Return the [x, y] coordinate for the center point of the cell that contains the specified text.  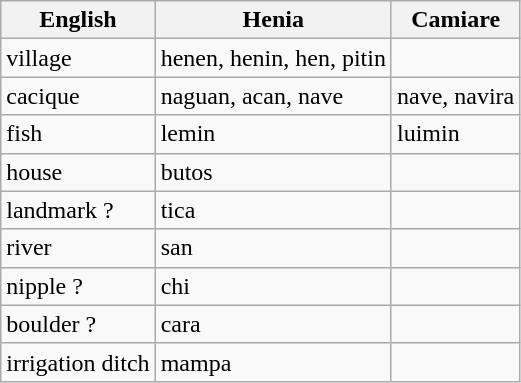
Camiare [455, 20]
lemin [273, 134]
butos [273, 172]
henen, henin, hen, pitin [273, 58]
river [78, 248]
mampa [273, 362]
irrigation ditch [78, 362]
English [78, 20]
chi [273, 286]
fish [78, 134]
boulder ? [78, 324]
village [78, 58]
cacique [78, 96]
nipple ? [78, 286]
nave, navira [455, 96]
naguan, acan, nave [273, 96]
san [273, 248]
landmark ? [78, 210]
cara [273, 324]
house [78, 172]
Henia [273, 20]
luimin [455, 134]
tica [273, 210]
